Scan for the cell matching the given text and deliver its (X, Y) coordinate at center. 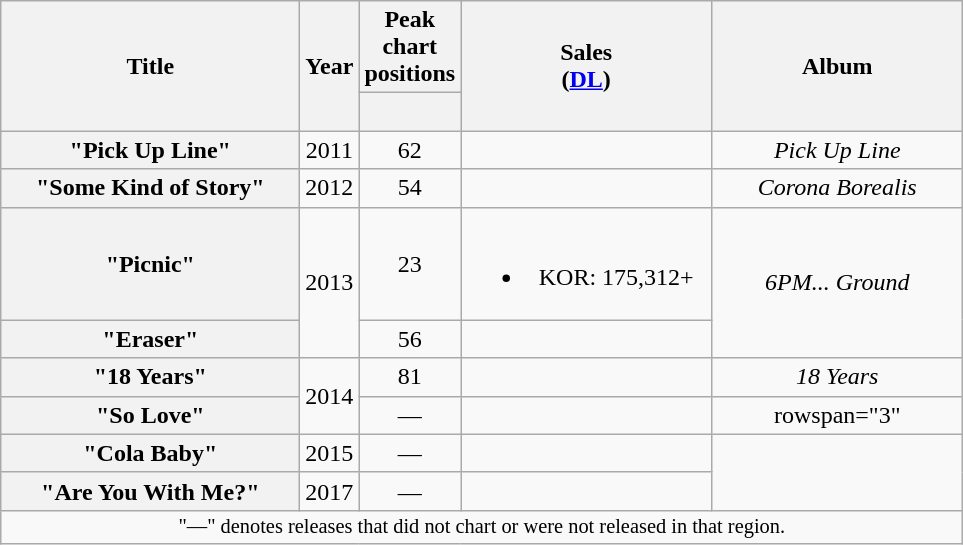
rowspan="3" (838, 415)
62 (410, 150)
Album (838, 66)
Peak chart positions (410, 47)
2012 (330, 188)
KOR: 175,312+ (586, 264)
"Some Kind of Story" (150, 188)
"Cola Baby" (150, 453)
"Pick Up Line" (150, 150)
"—" denotes releases that did not chart or were not released in that region. (482, 527)
"Picnic" (150, 264)
Pick Up Line (838, 150)
"So Love" (150, 415)
18 Years (838, 377)
"Eraser" (150, 339)
Corona Borealis (838, 188)
2011 (330, 150)
2017 (330, 491)
"Are You With Me?" (150, 491)
2013 (330, 282)
2014 (330, 396)
54 (410, 188)
Sales(DL) (586, 66)
Year (330, 66)
6PM... Ground (838, 282)
23 (410, 264)
2015 (330, 453)
Title (150, 66)
81 (410, 377)
"18 Years" (150, 377)
56 (410, 339)
